Detect which cell encompasses the target text, then output its (x, y) center coordinate. 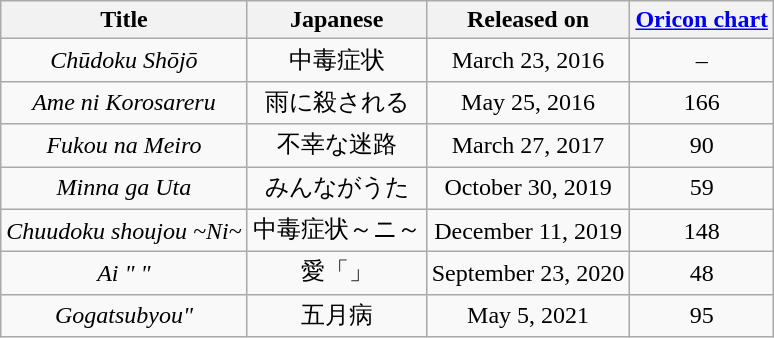
Chuudoku shoujou ~Ni~ (124, 230)
Ame ni Korosareru (124, 102)
95 (702, 316)
59 (702, 188)
Minna ga Uta (124, 188)
Title (124, 20)
中毒症状～ニ～ (336, 230)
October 30, 2019 (528, 188)
90 (702, 146)
不幸な迷路 (336, 146)
48 (702, 274)
166 (702, 102)
Fukou na Meiro (124, 146)
– (702, 60)
May 25, 2016 (528, 102)
Ai " " (124, 274)
September 23, 2020 (528, 274)
Chūdoku Shōjō (124, 60)
Oricon chart (702, 20)
March 23, 2016 (528, 60)
May 5, 2021 (528, 316)
五月病 (336, 316)
中毒症状 (336, 60)
Gogatsubyou" (124, 316)
Japanese (336, 20)
148 (702, 230)
みんながうた (336, 188)
愛「」 (336, 274)
雨に殺される (336, 102)
Released on (528, 20)
December 11, 2019 (528, 230)
March 27, 2017 (528, 146)
